Determine the [x, y] coordinate at the center of the cell enclosing the given text.  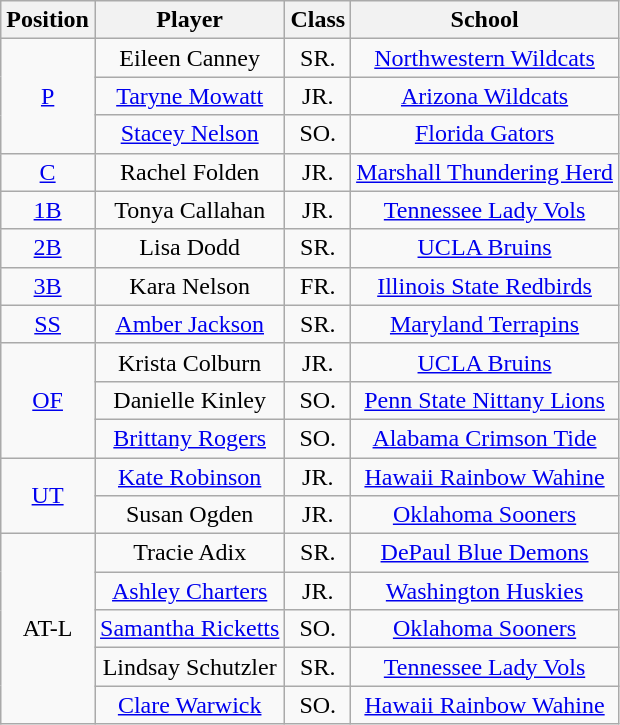
DePaul Blue Demons [485, 553]
Amber Jackson [189, 324]
Alabama Crimson Tide [485, 438]
OF [48, 400]
UT [48, 496]
Tonya Callahan [189, 210]
Class [318, 20]
Rachel Folden [189, 172]
Susan Ogden [189, 515]
Arizona Wildcats [485, 96]
Washington Huskies [485, 591]
P [48, 96]
Kara Nelson [189, 286]
Illinois State Redbirds [485, 286]
Brittany Rogers [189, 438]
SS [48, 324]
C [48, 172]
Danielle Kinley [189, 400]
Marshall Thundering Herd [485, 172]
Florida Gators [485, 134]
Samantha Ricketts [189, 629]
Tracie Adix [189, 553]
1B [48, 210]
Maryland Terrapins [485, 324]
Lisa Dodd [189, 248]
Clare Warwick [189, 705]
FR. [318, 286]
3B [48, 286]
2B [48, 248]
Lindsay Schutzler [189, 667]
School [485, 20]
Krista Colburn [189, 362]
Penn State Nittany Lions [485, 400]
Stacey Nelson [189, 134]
Position [48, 20]
Player [189, 20]
Ashley Charters [189, 591]
Northwestern Wildcats [485, 58]
Kate Robinson [189, 477]
Eileen Canney [189, 58]
Taryne Mowatt [189, 96]
AT-L [48, 629]
